From the cell containing the given text, extract its center point as [X, Y] coordinate. 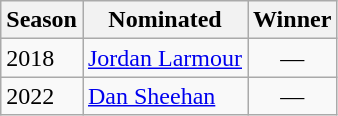
Nominated [164, 20]
Dan Sheehan [164, 96]
Jordan Larmour [164, 58]
Season [42, 20]
Winner [292, 20]
2022 [42, 96]
2018 [42, 58]
